Scan for the cell matching the given text and deliver its [x, y] coordinate at center. 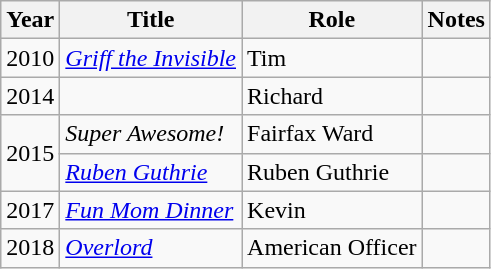
Tim [332, 58]
2017 [30, 210]
Kevin [332, 210]
Year [30, 20]
Richard [332, 96]
American Officer [332, 248]
Notes [456, 20]
Role [332, 20]
Super Awesome! [151, 134]
Overlord [151, 248]
2015 [30, 153]
Title [151, 20]
Fun Mom Dinner [151, 210]
2014 [30, 96]
2018 [30, 248]
2010 [30, 58]
Griff the Invisible [151, 58]
Fairfax Ward [332, 134]
